Scan for the cell matching the given text and deliver its (X, Y) coordinate at center. 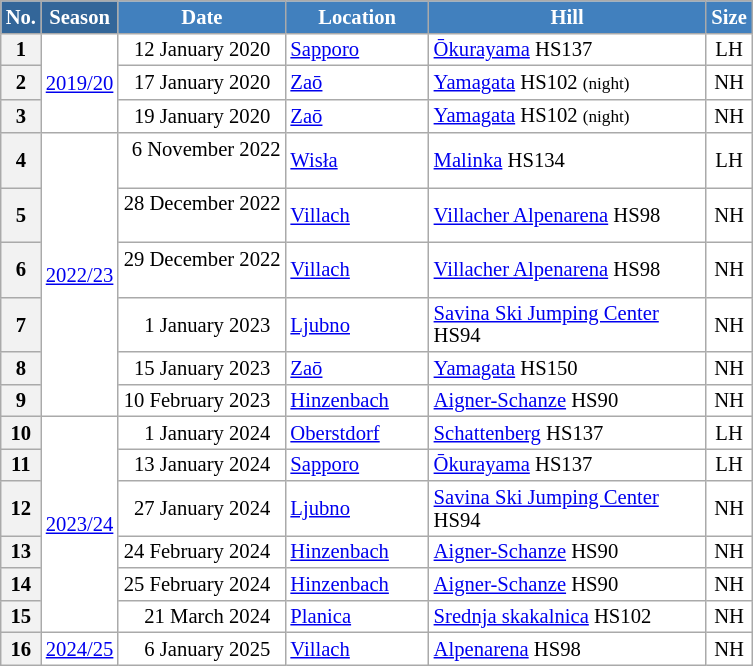
17 January 2020 (202, 82)
6 (21, 270)
10 February 2023 (202, 400)
1 January 2023 (202, 324)
4 (21, 160)
2022/23 (80, 274)
21 March 2024 (202, 616)
16 (21, 648)
12 January 2020 (202, 49)
Date (202, 16)
Planica (356, 616)
2 (21, 82)
No. (21, 16)
3 (21, 116)
15 (21, 616)
Location (356, 16)
Season (80, 16)
15 January 2023 (202, 368)
2019/20 (80, 83)
2023/24 (80, 524)
8 (21, 368)
Malinka HS134 (568, 160)
5 (21, 214)
27 January 2024 (202, 508)
Wisła (356, 160)
Oberstdorf (356, 432)
13 (21, 551)
1 January 2024 (202, 432)
Schattenberg HS137 (568, 432)
19 January 2020 (202, 116)
24 February 2024 (202, 551)
6 January 2025 (202, 648)
2024/25 (80, 648)
10 (21, 432)
Alpenarena HS98 (568, 648)
7 (21, 324)
1 (21, 49)
9 (21, 400)
6 November 2022 (202, 160)
11 (21, 464)
28 December 2022 (202, 214)
Srednja skakalnica HS102 (568, 616)
25 February 2024 (202, 584)
Hill (568, 16)
Size (728, 16)
Yamagata HS150 (568, 368)
14 (21, 584)
29 December 2022 (202, 270)
12 (21, 508)
13 January 2024 (202, 464)
